Provide the [X, Y] coordinate of the cell's center where the given text is located.  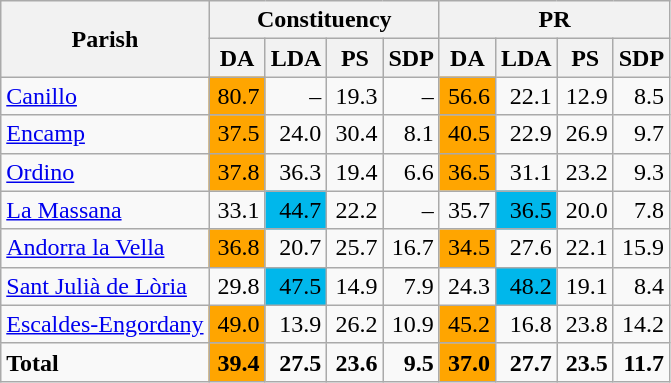
23.8 [585, 324]
23.6 [355, 362]
12.9 [585, 96]
40.5 [467, 134]
14.9 [355, 286]
9.5 [411, 362]
22.2 [355, 210]
35.7 [467, 210]
25.7 [355, 248]
13.9 [296, 324]
36.8 [237, 248]
19.1 [585, 286]
27.6 [526, 248]
44.7 [296, 210]
24.3 [467, 286]
8.1 [411, 134]
39.4 [237, 362]
Andorra la Vella [105, 248]
27.5 [296, 362]
31.1 [526, 172]
8.4 [641, 286]
8.5 [641, 96]
29.8 [237, 286]
7.9 [411, 286]
20.0 [585, 210]
Parish [105, 39]
11.7 [641, 362]
7.8 [641, 210]
27.7 [526, 362]
23.2 [585, 172]
9.3 [641, 172]
10.9 [411, 324]
La Massana [105, 210]
45.2 [467, 324]
Encamp [105, 134]
PR [554, 20]
49.0 [237, 324]
Escaldes-Engordany [105, 324]
56.6 [467, 96]
20.7 [296, 248]
Ordino [105, 172]
15.9 [641, 248]
16.8 [526, 324]
48.2 [526, 286]
Canillo [105, 96]
Constituency [324, 20]
23.5 [585, 362]
26.2 [355, 324]
Total [105, 362]
37.0 [467, 362]
14.2 [641, 324]
Sant Julià de Lòria [105, 286]
22.9 [526, 134]
24.0 [296, 134]
47.5 [296, 286]
37.8 [237, 172]
19.4 [355, 172]
33.1 [237, 210]
30.4 [355, 134]
6.6 [411, 172]
37.5 [237, 134]
19.3 [355, 96]
16.7 [411, 248]
9.7 [641, 134]
26.9 [585, 134]
34.5 [467, 248]
36.3 [296, 172]
80.7 [237, 96]
